Determine the (x, y) coordinate at the center of the cell enclosing the given text.  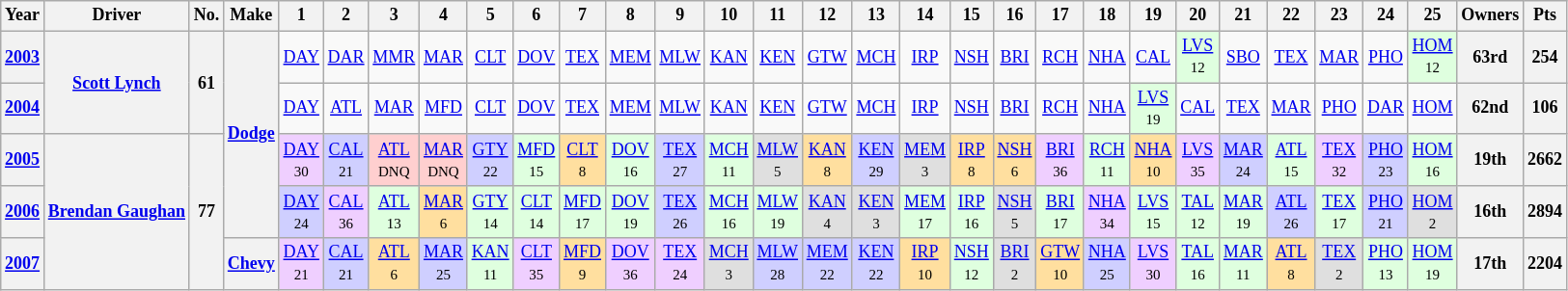
KEN22 (876, 264)
1 (301, 15)
MLW28 (778, 264)
CAL36 (345, 212)
2894 (1546, 212)
ATL26 (1291, 212)
ATLDNQ (394, 160)
GTY14 (490, 212)
NHA25 (1107, 264)
MEM3 (925, 160)
77 (206, 212)
HOM (1432, 109)
NSH12 (971, 264)
ATL15 (1291, 160)
KAN4 (827, 212)
18 (1107, 15)
NHA34 (1107, 212)
21 (1243, 15)
SBO (1243, 57)
25 (1432, 15)
BRI17 (1060, 212)
254 (1546, 57)
TEX24 (679, 264)
MCH3 (729, 264)
2003 (23, 57)
TEX32 (1339, 160)
2004 (23, 109)
2007 (23, 264)
9 (679, 15)
DOV36 (630, 264)
KEN3 (876, 212)
NSH6 (1015, 160)
24 (1386, 15)
KEN29 (876, 160)
Driver (116, 15)
15 (971, 15)
ATL6 (394, 264)
IRP16 (971, 212)
MAR24 (1243, 160)
MFD9 (583, 264)
BRI2 (1015, 264)
Year (23, 15)
MLW5 (778, 160)
MAR19 (1243, 212)
LVS15 (1153, 212)
MMR (394, 57)
HOM16 (1432, 160)
GTY22 (490, 160)
DOV16 (630, 160)
63rd (1490, 57)
17 (1060, 15)
BRI36 (1060, 160)
MARDNQ (444, 160)
PHO13 (1386, 264)
No. (206, 15)
Chevy (252, 264)
LVS12 (1198, 57)
2204 (1546, 264)
2005 (23, 160)
CLT14 (536, 212)
KAN11 (490, 264)
5 (490, 15)
17th (1490, 264)
HOM12 (1432, 57)
11 (778, 15)
8 (630, 15)
RCH11 (1107, 160)
KAN8 (827, 160)
MAR6 (444, 212)
106 (1546, 109)
DAY30 (301, 160)
Pts (1546, 15)
MCH16 (729, 212)
16th (1490, 212)
IRP10 (925, 264)
NSH5 (1015, 212)
3 (394, 15)
HOM2 (1432, 212)
Dodge (252, 135)
DOV19 (630, 212)
2006 (23, 212)
MFD (444, 109)
LVS30 (1153, 264)
20 (1198, 15)
LVS19 (1153, 109)
TEX2 (1339, 264)
ATL13 (394, 212)
DAY24 (301, 212)
CLT35 (536, 264)
NHA10 (1153, 160)
Scott Lynch (116, 83)
10 (729, 15)
PHO21 (1386, 212)
62nd (1490, 109)
Brendan Gaughan (116, 212)
PHO23 (1386, 160)
7 (583, 15)
TAL12 (1198, 212)
16 (1015, 15)
19th (1490, 160)
MEM17 (925, 212)
TEX27 (679, 160)
2662 (1546, 160)
HOM19 (1432, 264)
19 (1153, 15)
Owners (1490, 15)
22 (1291, 15)
GTW10 (1060, 264)
CLT8 (583, 160)
ATL8 (1291, 264)
MEM22 (827, 264)
DAY21 (301, 264)
6 (536, 15)
TEX26 (679, 212)
LVS35 (1198, 160)
MFD15 (536, 160)
2 (345, 15)
ATL (345, 109)
23 (1339, 15)
MCH11 (729, 160)
Make (252, 15)
13 (876, 15)
MLW19 (778, 212)
MAR11 (1243, 264)
MAR25 (444, 264)
IRP8 (971, 160)
12 (827, 15)
14 (925, 15)
61 (206, 83)
TAL16 (1198, 264)
4 (444, 15)
TEX17 (1339, 212)
MFD17 (583, 212)
